Pinpoint the cell where the given text exists, returning its [X, Y] midpoint coordinate. 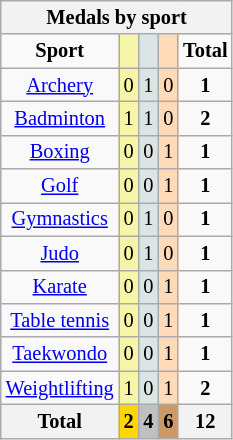
Taekwondo [60, 354]
Weightlifting [60, 388]
6 [168, 421]
Boxing [60, 152]
12 [205, 421]
Karate [60, 287]
Golf [60, 186]
Table tennis [60, 320]
Judo [60, 253]
4 [148, 421]
Gymnastics [60, 219]
Badminton [60, 118]
Medals by sport [117, 17]
Sport [60, 51]
Archery [60, 85]
